Return (x, y) of the center of cell containing provided text 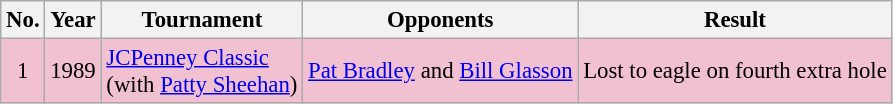
Year (73, 20)
1989 (73, 72)
Tournament (202, 20)
JCPenney Classic(with Patty Sheehan) (202, 72)
Lost to eagle on fourth extra hole (735, 72)
No. (23, 20)
Opponents (440, 20)
Pat Bradley and Bill Glasson (440, 72)
Result (735, 20)
1 (23, 72)
